Scan for the cell matching the given text and deliver its [X, Y] coordinate at center. 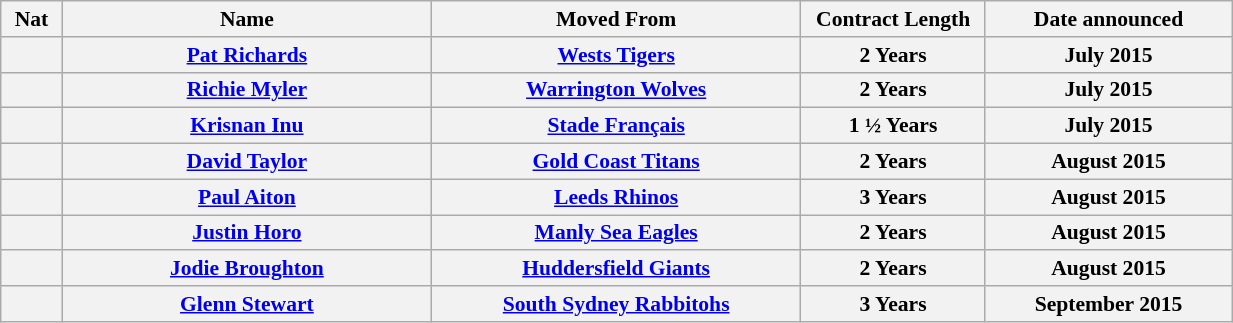
Richie Myler [246, 90]
Jodie Broughton [246, 269]
Nat [32, 19]
Huddersfield Giants [616, 269]
Moved From [616, 19]
Date announced [1108, 19]
David Taylor [246, 162]
Warrington Wolves [616, 90]
Glenn Stewart [246, 304]
September 2015 [1108, 304]
Krisnan Inu [246, 126]
Paul Aiton [246, 197]
Gold Coast Titans [616, 162]
1 ½ Years [894, 126]
Manly Sea Eagles [616, 233]
Wests Tigers [616, 55]
Leeds Rhinos [616, 197]
Stade Français [616, 126]
South Sydney Rabbitohs [616, 304]
Name [246, 19]
Justin Horo [246, 233]
Contract Length [894, 19]
Pat Richards [246, 55]
